Scan for the cell matching the given text and deliver its (x, y) coordinate at center. 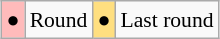
Last round (168, 20)
Round (59, 20)
